Determine the (X, Y) coordinate at the center of the cell enclosing the given text.  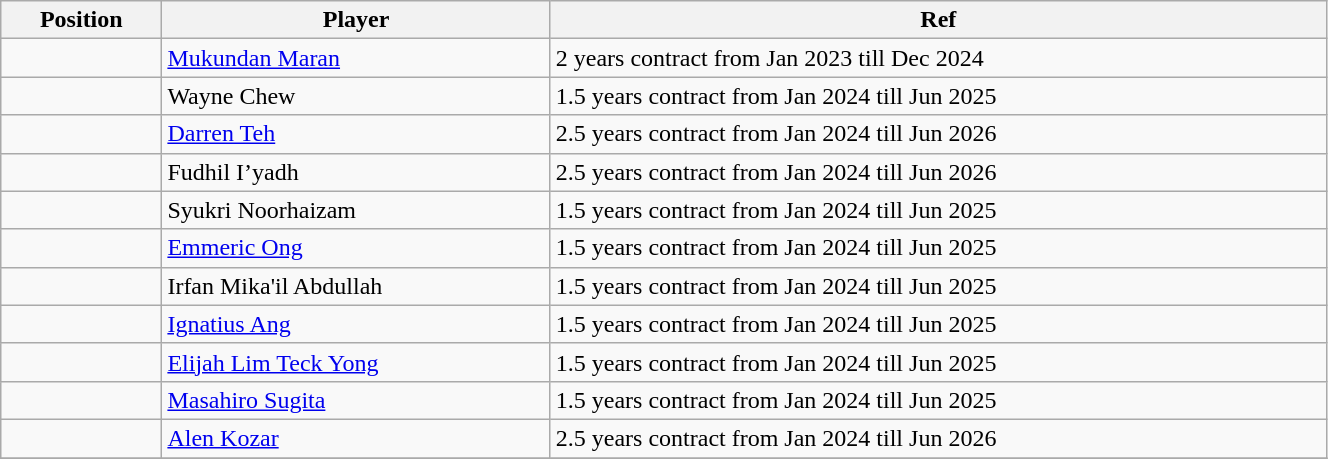
Position (82, 20)
Alen Kozar (356, 438)
2 years contract from Jan 2023 till Dec 2024 (938, 58)
Darren Teh (356, 134)
Irfan Mika'il Abdullah (356, 286)
Emmeric Ong (356, 248)
Wayne Chew (356, 96)
Masahiro Sugita (356, 400)
Fudhil I’yadh (356, 172)
Player (356, 20)
Ref (938, 20)
Mukundan Maran (356, 58)
Syukri Noorhaizam (356, 210)
Ignatius Ang (356, 324)
Elijah Lim Teck Yong (356, 362)
